Output the [x, y] coordinate of the center of the cell containing the given text.  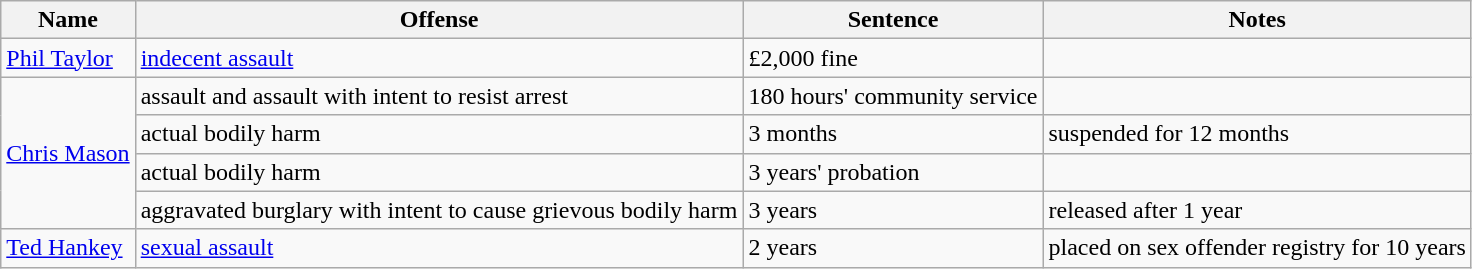
Offense [439, 20]
Ted Hankey [68, 248]
assault and assault with intent to resist arrest [439, 96]
Phil Taylor [68, 58]
3 months [893, 134]
Sentence [893, 20]
indecent assault [439, 58]
£2,000 fine [893, 58]
180 hours' community service [893, 96]
released after 1 year [1257, 210]
sexual assault [439, 248]
Notes [1257, 20]
Name [68, 20]
3 years [893, 210]
Chris Mason [68, 153]
3 years' probation [893, 172]
placed on sex offender registry for 10 years [1257, 248]
2 years [893, 248]
suspended for 12 months [1257, 134]
aggravated burglary with intent to cause grievous bodily harm [439, 210]
